Find where the given text appears and provide that cell's center as [X, Y] coordinate. 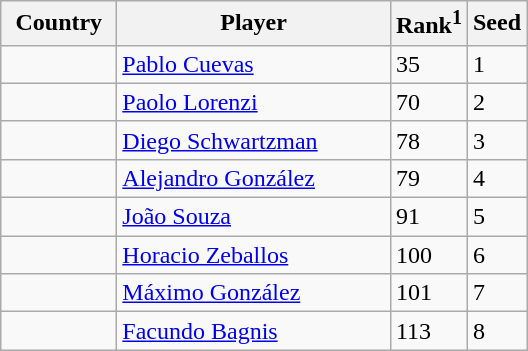
João Souza [254, 217]
3 [496, 140]
70 [428, 102]
Pablo Cuevas [254, 64]
Paolo Lorenzi [254, 102]
8 [496, 331]
Country [59, 24]
1 [496, 64]
100 [428, 255]
6 [496, 255]
4 [496, 178]
7 [496, 293]
Rank1 [428, 24]
113 [428, 331]
Horacio Zeballos [254, 255]
Seed [496, 24]
Máximo González [254, 293]
79 [428, 178]
Diego Schwartzman [254, 140]
35 [428, 64]
2 [496, 102]
101 [428, 293]
91 [428, 217]
78 [428, 140]
Alejandro González [254, 178]
Facundo Bagnis [254, 331]
Player [254, 24]
5 [496, 217]
